Pinpoint the cell where the given text exists, returning its (x, y) midpoint coordinate. 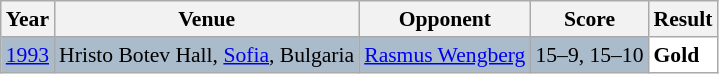
Opponent (444, 19)
15–9, 15–10 (589, 55)
1993 (28, 55)
Venue (206, 19)
Result (684, 19)
Year (28, 19)
Rasmus Wengberg (444, 55)
Score (589, 19)
Hristo Botev Hall, Sofia, Bulgaria (206, 55)
Gold (684, 55)
